Extract the (X, Y) coordinate from the center of the cell holding the provided text.  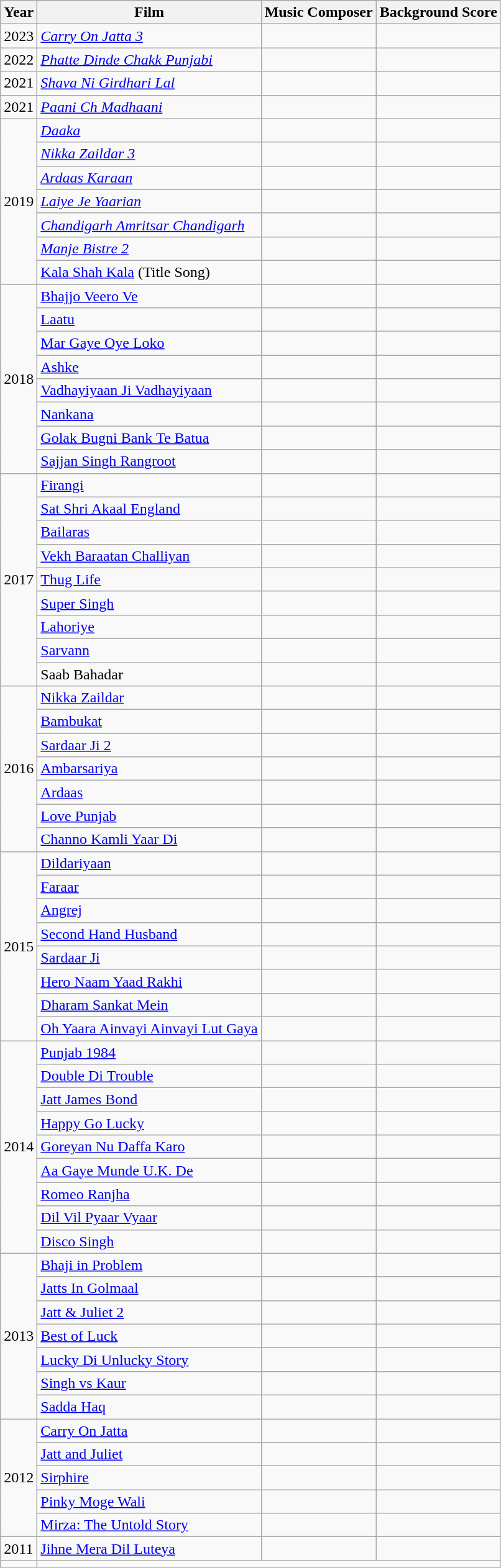
Sadda Haq (149, 1407)
Aa Gaye Munde U.K. De (149, 1171)
Vadhayiyaan Ji Vadhayiyaan (149, 391)
Singh vs Kaur (149, 1383)
Vekh Baraatan Challiyan (149, 556)
2019 (19, 201)
Saab Bahadar (149, 674)
Ambarsariya (149, 769)
Angrej (149, 910)
Laiye Je Yaarian (149, 201)
Dildariyaan (149, 863)
Sat Shri Akaal England (149, 509)
Jihne Mera Dil Luteya (149, 1549)
Jatt & Juliet 2 (149, 1312)
Sardaar Ji (149, 958)
Disco Singh (149, 1241)
Carry On Jatta (149, 1430)
Mar Gaye Oye Loko (149, 343)
Paani Ch Madhaani (149, 107)
Hero Naam Yaad Rakhi (149, 981)
2016 (19, 769)
Sardaar Ji 2 (149, 745)
Dil Vil Pyaar Vyaar (149, 1218)
Bailaras (149, 532)
Dharam Sankat Mein (149, 1005)
Bhajjo Veero Ve (149, 296)
Nikka Zaildar 3 (149, 154)
Film (149, 12)
Romeo Ranjha (149, 1194)
Goreyan Nu Daffa Karo (149, 1147)
2014 (19, 1148)
Carry On Jatta 3 (149, 36)
Lucky Di Unlucky Story (149, 1359)
Double Di Trouble (149, 1076)
Daaka (149, 130)
2011 (19, 1549)
Super Singh (149, 603)
2018 (19, 379)
Laatu (149, 320)
Best of Luck (149, 1336)
Punjab 1984 (149, 1053)
Music Composer (318, 12)
Nankana (149, 414)
Pinky Moge Wali (149, 1502)
Sirphire (149, 1478)
Bambukat (149, 722)
Chandigarh Amritsar Chandigarh (149, 225)
Manje Bistre 2 (149, 248)
Kala Shah Kala (Title Song) (149, 272)
Year (19, 12)
Phatte Dinde Chakk Punjabi (149, 60)
Jatt James Bond (149, 1100)
Nikka Zaildar (149, 698)
2022 (19, 60)
2012 (19, 1477)
Golak Bugni Bank Te Batua (149, 438)
Happy Go Lucky (149, 1123)
Ardaas Karaan (149, 178)
Shava Ni Girdhari Lal (149, 83)
2017 (19, 580)
Jatts In Golmaal (149, 1289)
Mirza: The Untold Story (149, 1525)
Channo Kamli Yaar Di (149, 840)
Second Hand Husband (149, 934)
Love Punjab (149, 816)
Background Score (438, 12)
Faraar (149, 887)
2013 (19, 1336)
Ardaas (149, 792)
Oh Yaara Ainvayi Ainvayi Lut Gaya (149, 1028)
Bhaji in Problem (149, 1265)
Jatt and Juliet (149, 1454)
Lahoriye (149, 627)
2023 (19, 36)
Sajjan Singh Rangroot (149, 461)
Firangi (149, 485)
Sarvann (149, 650)
2015 (19, 946)
Ashke (149, 367)
Thug Life (149, 579)
